Capture the cell that displays the provided text and extract its (x, y) central coordinate. 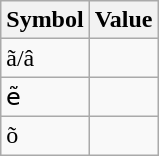
Value (124, 20)
õ (45, 135)
Symbol (45, 20)
ã/â (45, 58)
ẽ (45, 97)
